Output the [x, y] coordinate of the center of the cell containing the given text.  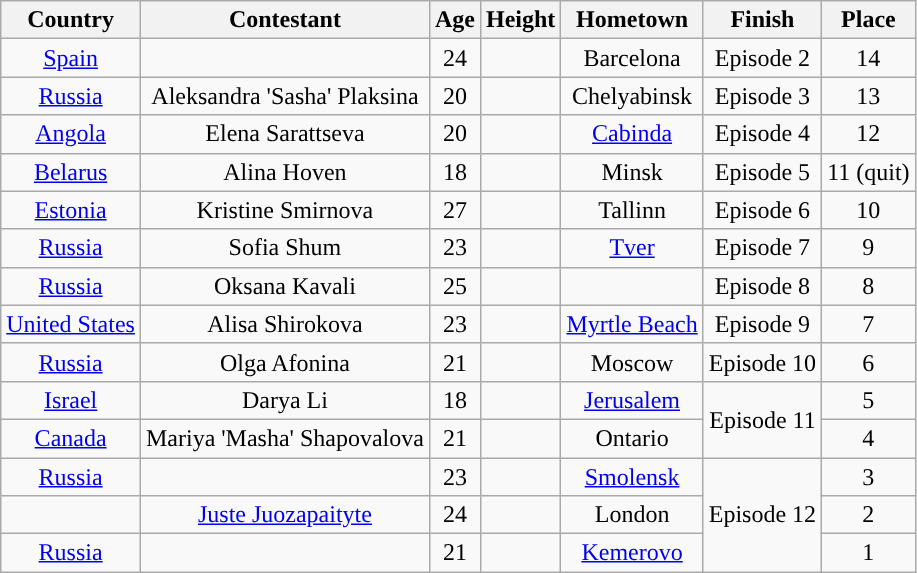
Alisa Shirokova [284, 324]
25 [454, 286]
Canada [71, 438]
Moscow [632, 362]
Episode 7 [762, 248]
Elena Sarattseva [284, 134]
Episode 12 [762, 515]
Myrtle Beach [632, 324]
Estonia [71, 210]
London [632, 515]
Hometown [632, 20]
5 [868, 400]
10 [868, 210]
Angola [71, 134]
Belarus [71, 172]
Episode 3 [762, 96]
12 [868, 134]
14 [868, 58]
Aleksandra 'Sasha' Plaksina [284, 96]
Tallinn [632, 210]
Mariya 'Masha' Shapovalova [284, 438]
Ontario [632, 438]
27 [454, 210]
9 [868, 248]
Cabinda [632, 134]
Episode 11 [762, 419]
Episode 8 [762, 286]
Episode 9 [762, 324]
Kristine Smirnova [284, 210]
Oksana Kavali [284, 286]
Episode 6 [762, 210]
Kemerovo [632, 553]
Place [868, 20]
Chelyabinsk [632, 96]
Tver [632, 248]
Episode 10 [762, 362]
1 [868, 553]
13 [868, 96]
Israel [71, 400]
2 [868, 515]
Episode 2 [762, 58]
Jerusalem [632, 400]
Age [454, 20]
Finish [762, 20]
6 [868, 362]
Barcelona [632, 58]
Darya Li [284, 400]
11 (quit) [868, 172]
Alina Hoven [284, 172]
Spain [71, 58]
Minsk [632, 172]
4 [868, 438]
United States [71, 324]
7 [868, 324]
Smolensk [632, 477]
Episode 5 [762, 172]
Episode 4 [762, 134]
Sofia Shum [284, 248]
Olga Afonina [284, 362]
Height [520, 20]
3 [868, 477]
8 [868, 286]
Juste Juozapaityte [284, 515]
Contestant [284, 20]
Country [71, 20]
